Return the (x, y) coordinate for the center point of the cell that contains the specified text.  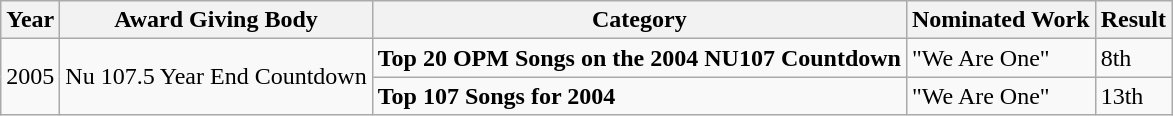
Nu 107.5 Year End Countdown (216, 77)
8th (1133, 58)
Result (1133, 20)
Nominated Work (1000, 20)
2005 (30, 77)
13th (1133, 96)
Year (30, 20)
Award Giving Body (216, 20)
Category (639, 20)
Top 20 OPM Songs on the 2004 NU107 Countdown (639, 58)
Top 107 Songs for 2004 (639, 96)
